Search for the cell housing the specified text and yield its (x, y) center coordinate. 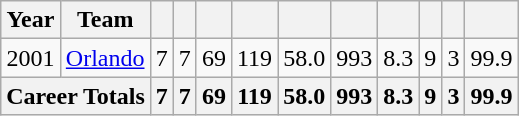
Team (105, 20)
Orlando (105, 58)
Career Totals (76, 96)
Year (30, 20)
2001 (30, 58)
